Identify which cell holds the provided text, then report its (X, Y) central coordinate. 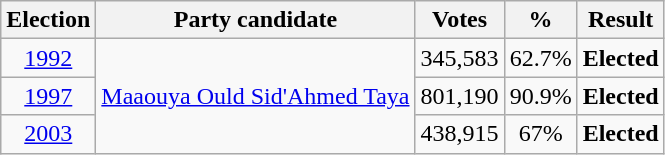
801,190 (460, 96)
62.7% (540, 58)
Election (48, 20)
438,915 (460, 134)
Maaouya Ould Sid'Ahmed Taya (256, 96)
1997 (48, 96)
90.9% (540, 96)
% (540, 20)
345,583 (460, 58)
Votes (460, 20)
Result (620, 20)
67% (540, 134)
Party candidate (256, 20)
1992 (48, 58)
2003 (48, 134)
